Extract the (x, y) coordinate from the center of the cell holding the provided text.  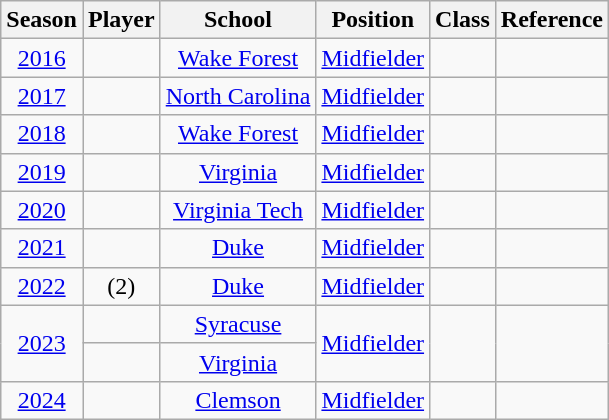
North Carolina (238, 96)
2023 (42, 343)
2021 (42, 248)
2018 (42, 134)
2019 (42, 172)
Clemson (238, 400)
Virginia Tech (238, 210)
School (238, 20)
2016 (42, 58)
Reference (552, 20)
Season (42, 20)
Class (463, 20)
Position (373, 20)
2020 (42, 210)
Player (121, 20)
2022 (42, 286)
2024 (42, 400)
(2) (121, 286)
2017 (42, 96)
Syracuse (238, 324)
